Search for the cell housing the specified text and yield its (X, Y) center coordinate. 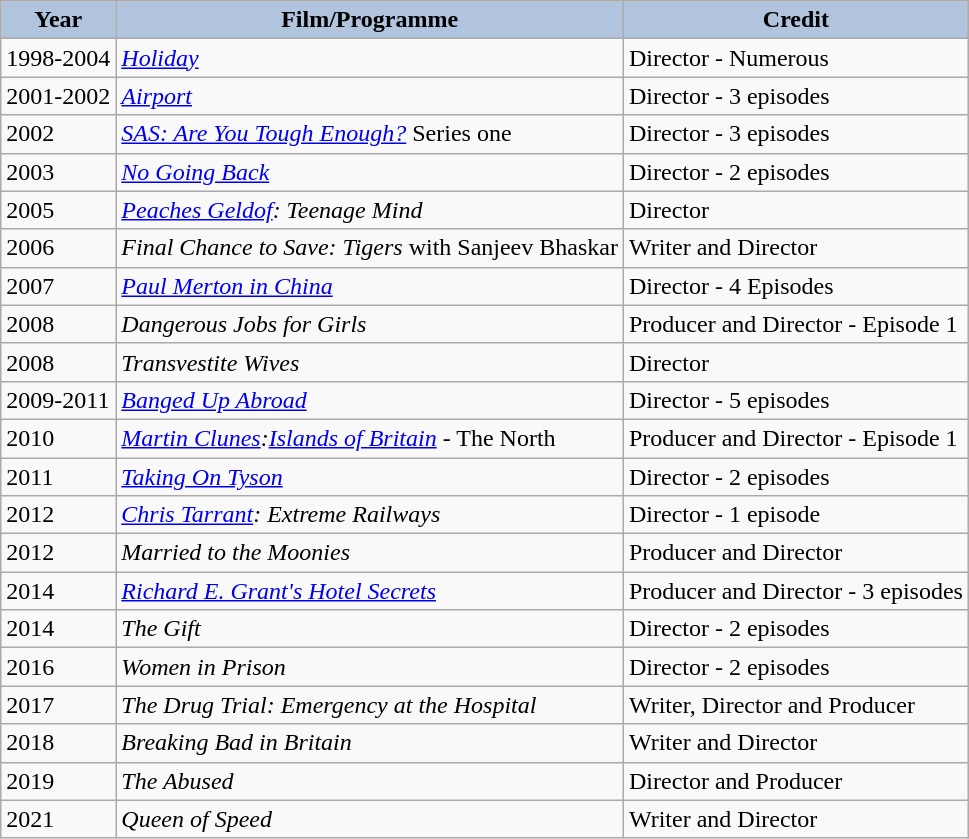
The Gift (370, 629)
The Abused (370, 781)
Chris Tarrant: Extreme Railways (370, 515)
2010 (58, 438)
Paul Merton in China (370, 286)
The Drug Trial: Emergency at the Hospital (370, 705)
Taking On Tyson (370, 477)
1998-2004 (58, 58)
Film/Programme (370, 20)
2007 (58, 286)
Women in Prison (370, 667)
Year (58, 20)
Producer and Director - 3 episodes (796, 591)
Final Chance to Save: Tigers with Sanjeev Bhaskar (370, 248)
Richard E. Grant's Hotel Secrets (370, 591)
2009-2011 (58, 400)
2011 (58, 477)
Martin Clunes:Islands of Britain - The North (370, 438)
2002 (58, 134)
2017 (58, 705)
2005 (58, 210)
2003 (58, 172)
2016 (58, 667)
Director - 1 episode (796, 515)
Holiday (370, 58)
Writer, Director and Producer (796, 705)
Credit (796, 20)
Banged Up Abroad (370, 400)
Breaking Bad in Britain (370, 743)
Transvestite Wives (370, 362)
Peaches Geldof: Teenage Mind (370, 210)
Married to the Moonies (370, 553)
Director - Numerous (796, 58)
2021 (58, 819)
2019 (58, 781)
Producer and Director (796, 553)
2001-2002 (58, 96)
Dangerous Jobs for Girls (370, 324)
Director - 5 episodes (796, 400)
SAS: Are You Tough Enough? Series one (370, 134)
2006 (58, 248)
Queen of Speed (370, 819)
2018 (58, 743)
Director - 4 Episodes (796, 286)
Airport (370, 96)
Director and Producer (796, 781)
No Going Back (370, 172)
